Provide the (X, Y) coordinate of the cell's center where the given text is located.  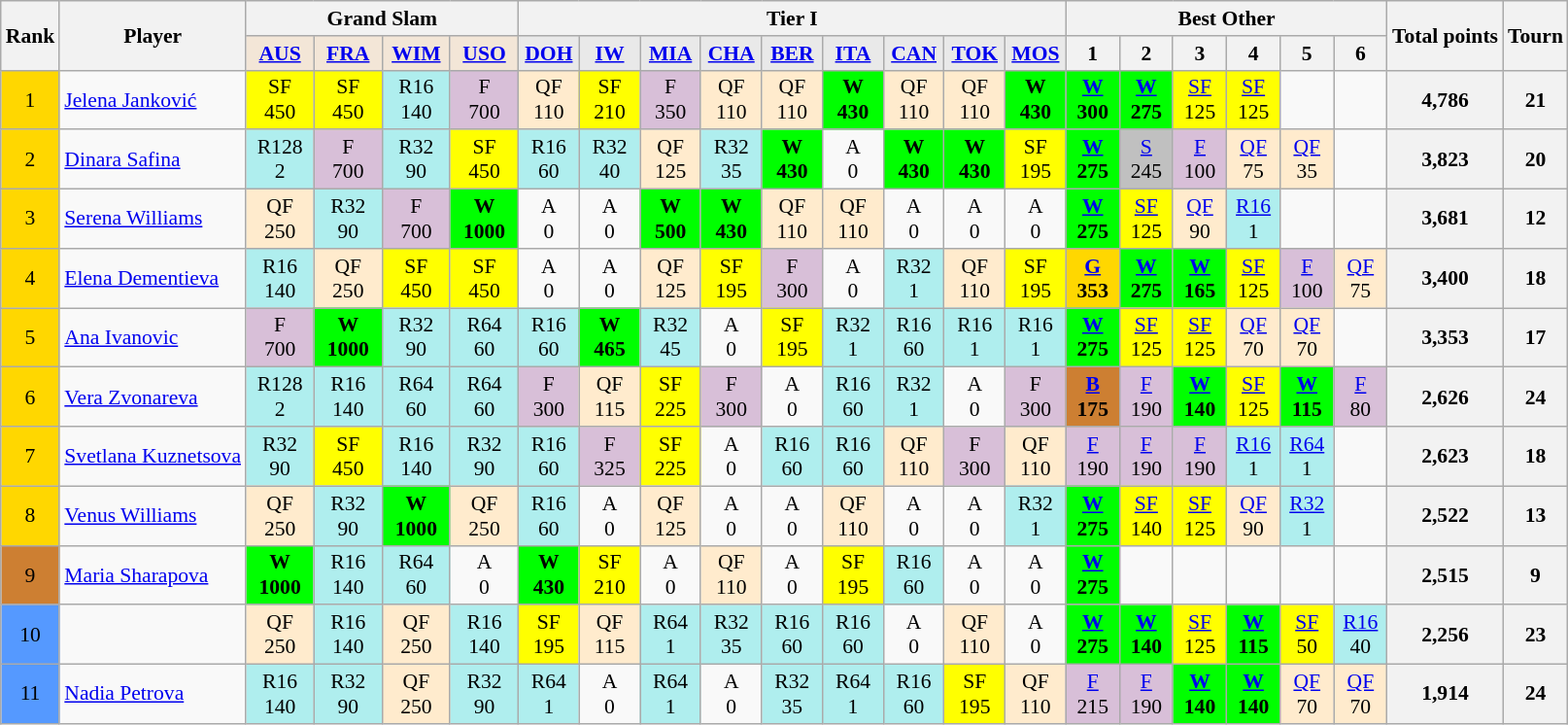
QF35 (1308, 159)
Ana Ivanovic (153, 338)
MIA (670, 53)
F350 (670, 99)
Serena Williams (153, 220)
AUS (280, 53)
ITA (853, 53)
Venus Williams (153, 515)
3,681 (1446, 220)
11 (31, 694)
4,786 (1446, 99)
IW (610, 53)
Best Other (1226, 18)
R3245 (670, 338)
B175 (1092, 397)
20 (1535, 159)
1,914 (1446, 694)
Elena Dementieva (153, 278)
2,626 (1446, 397)
Player (153, 35)
S245 (1146, 159)
Maria Sharapova (153, 575)
2,522 (1446, 515)
W300 (1092, 99)
Tier I (793, 18)
12 (1535, 220)
MOS (1036, 53)
3,353 (1446, 338)
W165 (1199, 278)
2,256 (1446, 636)
3,823 (1446, 159)
CHA (731, 53)
2,623 (1446, 457)
USO (484, 53)
3,400 (1446, 278)
Dinara Safina (153, 159)
Grand Slam (382, 18)
W465 (610, 338)
CAN (913, 53)
F325 (610, 457)
Total points (1446, 35)
W500 (670, 220)
SF140 (1146, 515)
WIM (416, 53)
10 (31, 636)
F215 (1092, 694)
F80 (1360, 397)
13 (1535, 515)
Rank (31, 35)
8 (31, 515)
Nadia Petrova (153, 694)
G353 (1092, 278)
BER (793, 53)
SF50 (1308, 636)
Tourn (1535, 35)
23 (1535, 636)
R3240 (610, 159)
FRA (348, 53)
17 (1535, 338)
DOH (550, 53)
21 (1535, 99)
Svetlana Kuznetsova (153, 457)
Jelena Janković (153, 99)
Vera Zvonareva (153, 397)
2,515 (1446, 575)
R1640 (1360, 636)
7 (31, 457)
TOK (975, 53)
